Pinpoint the cell where the given text exists, returning its [x, y] midpoint coordinate. 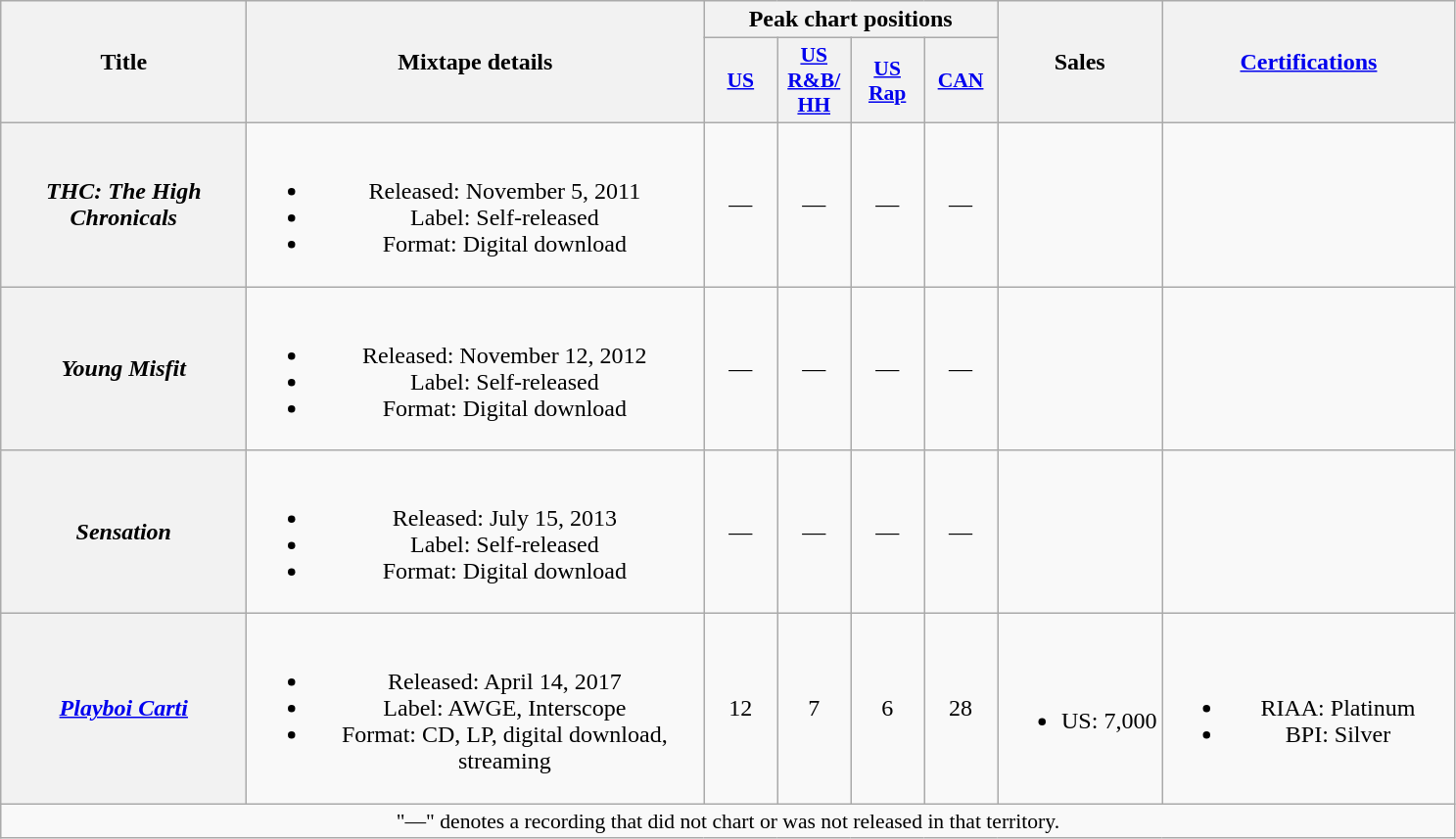
THC: The High Chronicals [123, 204]
US: 7,000 [1079, 709]
US [740, 80]
Sales [1079, 63]
US Rap [887, 80]
Title [123, 63]
Mixtape details [476, 63]
Certifications [1308, 63]
CAN [962, 80]
Released: November 12, 2012Label: Self-releasedFormat: Digital download [476, 368]
12 [740, 709]
7 [815, 709]
Peak chart positions [851, 20]
"—" denotes a recording that did not chart or was not released in that territory. [728, 821]
Playboi Carti [123, 709]
RIAA: PlatinumBPI: Silver [1308, 709]
Released: July 15, 2013Label: Self-releasedFormat: Digital download [476, 533]
Released: November 5, 2011Label: Self-releasedFormat: Digital download [476, 204]
Released: April 14, 2017Label: AWGE, InterscopeFormat: CD, LP, digital download, streaming [476, 709]
28 [962, 709]
Young Misfit [123, 368]
6 [887, 709]
US R&B/HH [815, 80]
Sensation [123, 533]
